Detect which cell encompasses the target text, then output its [X, Y] center coordinate. 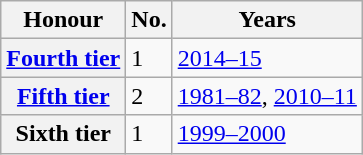
2014–15 [267, 58]
Years [267, 20]
Sixth tier [64, 134]
Fourth tier [64, 58]
1999–2000 [267, 134]
Fifth tier [64, 96]
1981–82, 2010–11 [267, 96]
Honour [64, 20]
2 [149, 96]
No. [149, 20]
